Return (x, y) of the center of cell containing provided text 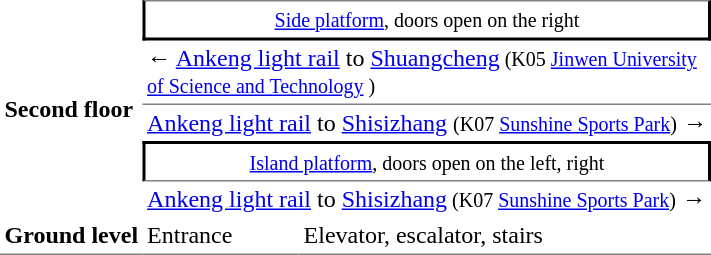
Second floor (72, 109)
